Determine the (X, Y) coordinate at the center of the cell enclosing the given text.  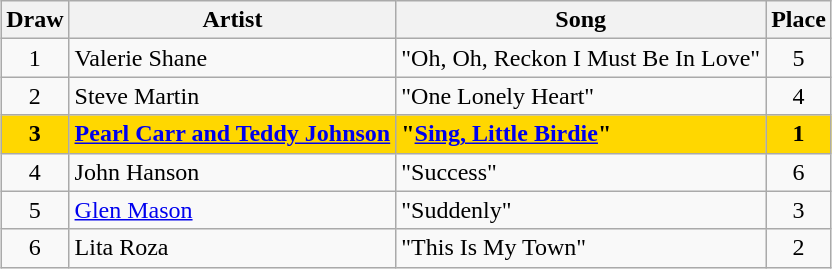
"Sing, Little Birdie" (581, 134)
Artist (232, 20)
"One Lonely Heart" (581, 96)
Valerie Shane (232, 58)
John Hanson (232, 172)
Steve Martin (232, 96)
Lita Roza (232, 248)
Place (799, 20)
Pearl Carr and Teddy Johnson (232, 134)
"This Is My Town" (581, 248)
Glen Mason (232, 210)
"Oh, Oh, Reckon I Must Be In Love" (581, 58)
"Success" (581, 172)
Draw (35, 20)
Song (581, 20)
"Suddenly" (581, 210)
